For the text-containing cell, return its midpoint in (X, Y) coordinate format. 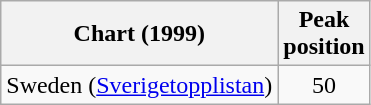
Peakposition (324, 34)
Chart (1999) (140, 34)
50 (324, 85)
Sweden (Sverigetopplistan) (140, 85)
